Find where the given text appears and provide that cell's center as (x, y) coordinate. 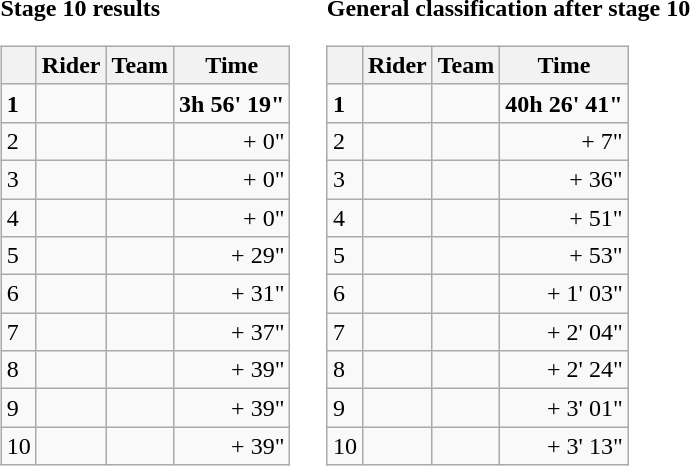
+ 51" (564, 217)
+ 29" (232, 256)
+ 3' 13" (564, 446)
+ 2' 24" (564, 370)
+ 3' 01" (564, 408)
+ 7" (564, 141)
+ 31" (232, 294)
+ 1' 03" (564, 294)
+ 36" (564, 179)
+ 37" (232, 332)
40h 26' 41" (564, 103)
+ 2' 04" (564, 332)
+ 53" (564, 256)
3h 56' 19" (232, 103)
